Output the (x, y) coordinate of the center of the cell containing the given text.  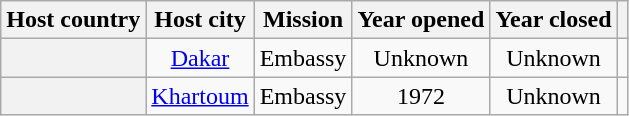
Host country (74, 20)
1972 (421, 96)
Khartoum (200, 96)
Host city (200, 20)
Year opened (421, 20)
Year closed (554, 20)
Dakar (200, 58)
Mission (303, 20)
